Find where the given text appears and provide that cell's center as (X, Y) coordinate. 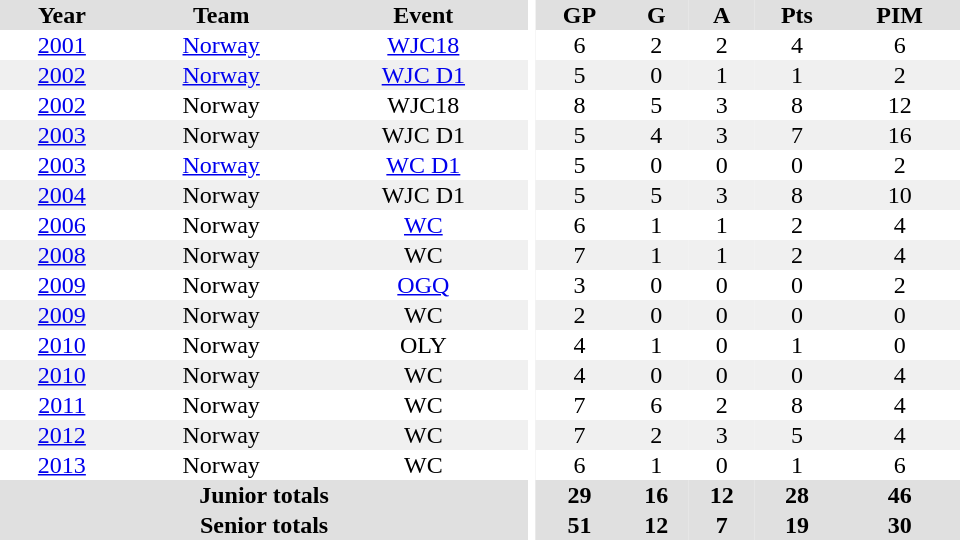
OLY (424, 345)
2008 (62, 255)
PIM (900, 15)
28 (796, 495)
WC D1 (424, 165)
Pts (796, 15)
2013 (62, 465)
Year (62, 15)
OGQ (424, 285)
19 (796, 525)
29 (579, 495)
G (656, 15)
30 (900, 525)
Junior totals (264, 495)
46 (900, 495)
Team (222, 15)
A (722, 15)
GP (579, 15)
51 (579, 525)
2006 (62, 225)
Event (424, 15)
2001 (62, 45)
2012 (62, 435)
2011 (62, 405)
Senior totals (264, 525)
2004 (62, 195)
10 (900, 195)
